Capture the cell that displays the provided text and extract its (X, Y) central coordinate. 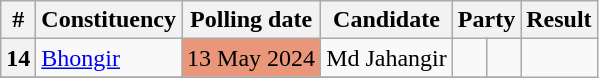
Md Jahangir (387, 58)
Candidate (387, 20)
# (18, 20)
Bhongir (109, 58)
14 (18, 58)
Party (486, 20)
Polling date (252, 20)
Result (559, 20)
Constituency (109, 20)
13 May 2024 (252, 58)
